Capture the cell that displays the provided text and extract its [X, Y] central coordinate. 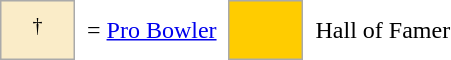
= Pro Bowler [152, 30]
† [38, 30]
